Extract the (x, y) coordinate from the center of the cell holding the provided text.  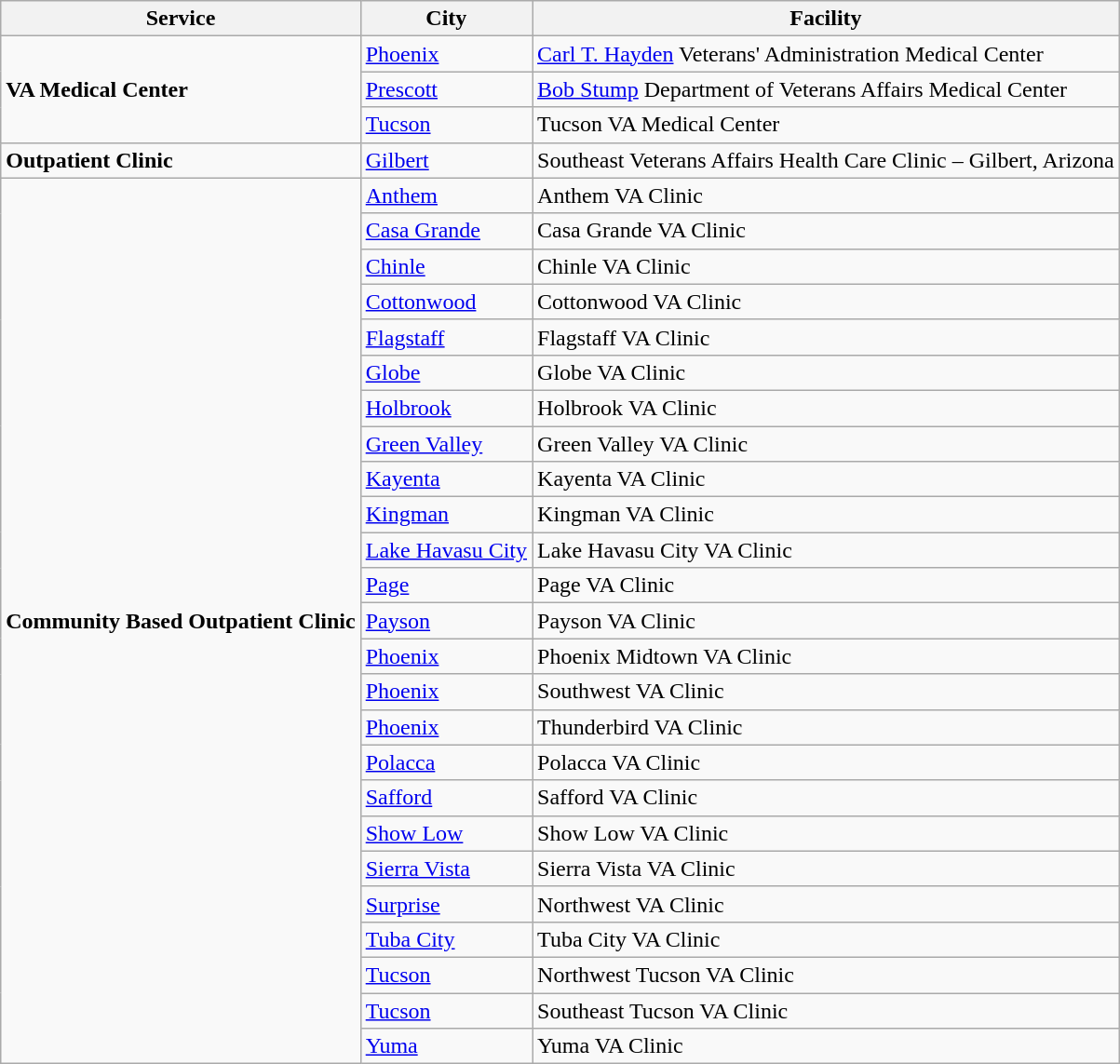
Tuba City VA Clinic (827, 939)
Service (181, 19)
Kingman (446, 515)
Surprise (446, 904)
Flagstaff (446, 337)
Yuma (446, 1046)
Carl T. Hayden Veterans' Administration Medical Center (827, 54)
Kingman VA Clinic (827, 515)
Polacca (446, 762)
Show Low (446, 833)
City (446, 19)
Tuba City (446, 939)
Safford VA Clinic (827, 798)
Prescott (446, 89)
Chinle (446, 266)
Casa Grande VA Clinic (827, 231)
Thunderbird VA Clinic (827, 727)
Cottonwood (446, 302)
Kayenta (446, 479)
Safford (446, 798)
Southeast Veterans Affairs Health Care Clinic – Gilbert, Arizona (827, 160)
Northwest Tucson VA Clinic (827, 975)
Holbrook VA Clinic (827, 408)
Show Low VA Clinic (827, 833)
Southeast Tucson VA Clinic (827, 1010)
Bob Stump Department of Veterans Affairs Medical Center (827, 89)
Yuma VA Clinic (827, 1046)
VA Medical Center (181, 89)
Page (446, 586)
Casa Grande (446, 231)
Facility (827, 19)
Chinle VA Clinic (827, 266)
Lake Havasu City (446, 550)
Community Based Outpatient Clinic (181, 621)
Tucson VA Medical Center (827, 125)
Anthem VA Clinic (827, 195)
Anthem (446, 195)
Southwest VA Clinic (827, 692)
Green Valley VA Clinic (827, 444)
Phoenix Midtown VA Clinic (827, 656)
Gilbert (446, 160)
Kayenta VA Clinic (827, 479)
Sierra Vista VA Clinic (827, 869)
Globe VA Clinic (827, 372)
Green Valley (446, 444)
Page VA Clinic (827, 586)
Holbrook (446, 408)
Lake Havasu City VA Clinic (827, 550)
Outpatient Clinic (181, 160)
Polacca VA Clinic (827, 762)
Globe (446, 372)
Sierra Vista (446, 869)
Northwest VA Clinic (827, 904)
Payson VA Clinic (827, 621)
Cottonwood VA Clinic (827, 302)
Payson (446, 621)
Flagstaff VA Clinic (827, 337)
